From the cell containing the given text, extract its center point as (X, Y) coordinate. 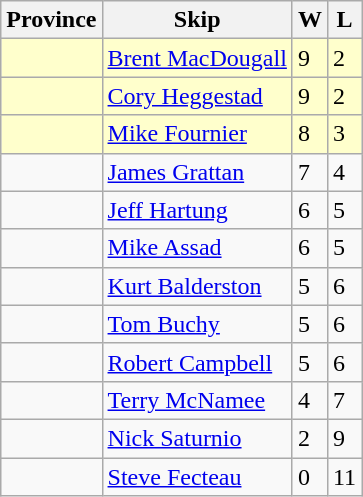
Nick Saturnio (197, 438)
L (344, 20)
Cory Heggestad (197, 96)
Jeff Hartung (197, 210)
Mike Assad (197, 248)
Kurt Balderston (197, 286)
Steve Fecteau (197, 477)
Tom Buchy (197, 324)
8 (310, 134)
Robert Campbell (197, 362)
0 (310, 477)
Skip (197, 20)
3 (344, 134)
Terry McNamee (197, 400)
Province (52, 20)
Brent MacDougall (197, 58)
Mike Fournier (197, 134)
11 (344, 477)
W (310, 20)
James Grattan (197, 172)
